Search for the cell housing the specified text and yield its (x, y) center coordinate. 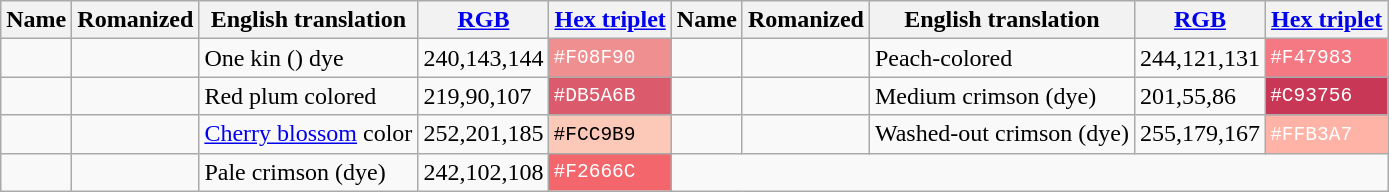
Washed-out crimson (dye) (1002, 134)
Peach-colored (1002, 58)
242,102,108 (484, 172)
Medium crimson (dye) (1002, 96)
255,179,167 (1200, 134)
252,201,185 (484, 134)
#DB5A6B (610, 96)
#C93756 (1327, 96)
201,55,86 (1200, 96)
#FCC9B9 (610, 134)
Red plum colored (308, 96)
#FFB3A7 (1327, 134)
#F47983 (1327, 58)
#F08F90 (610, 58)
219,90,107 (484, 96)
Cherry blossom color (308, 134)
Pale crimson (dye) (308, 172)
One kin () dye (308, 58)
244,121,131 (1200, 58)
240,143,144 (484, 58)
#F2666C (610, 172)
